For the text-containing cell, return its midpoint in (X, Y) coordinate format. 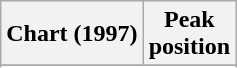
Peakposition (189, 34)
Chart (1997) (72, 34)
